From the cell containing the given text, extract its center point as (x, y) coordinate. 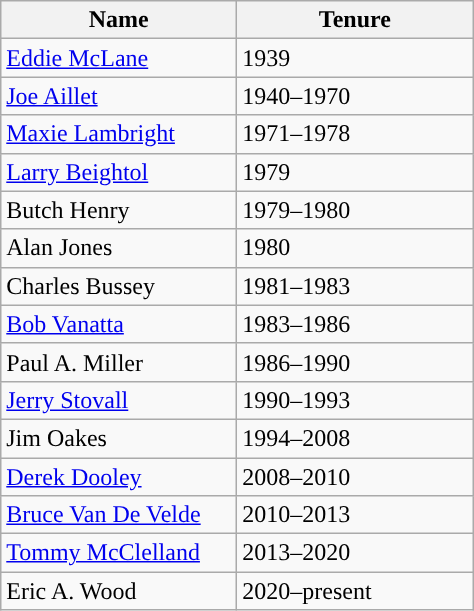
1983–1986 (355, 324)
Eric A. Wood (119, 591)
Charles Bussey (119, 286)
1986–1990 (355, 362)
1979 (355, 172)
Butch Henry (119, 210)
Jim Oakes (119, 438)
1939 (355, 58)
Tommy McClelland (119, 553)
Tenure (355, 20)
Alan Jones (119, 248)
2020–present (355, 591)
2013–2020 (355, 553)
1940–1970 (355, 96)
Eddie McLane (119, 58)
2010–2013 (355, 515)
Joe Aillet (119, 96)
1971–1978 (355, 134)
Paul A. Miller (119, 362)
1979–1980 (355, 210)
2008–2010 (355, 477)
1994–2008 (355, 438)
Name (119, 20)
Jerry Stovall (119, 400)
1990–1993 (355, 400)
Maxie Lambright (119, 134)
Derek Dooley (119, 477)
Bob Vanatta (119, 324)
1981–1983 (355, 286)
Bruce Van De Velde (119, 515)
Larry Beightol (119, 172)
1980 (355, 248)
